Return the (X, Y) coordinate for the center point of the cell that contains the specified text.  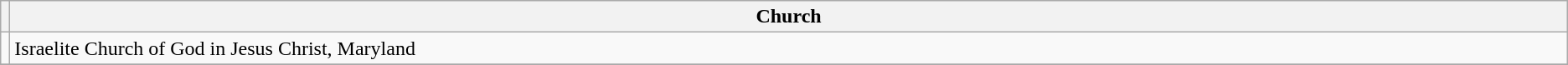
Israelite Church of God in Jesus Christ, Maryland (789, 48)
Church (789, 17)
